Determine the [x, y] coordinate at the center of the cell enclosing the given text.  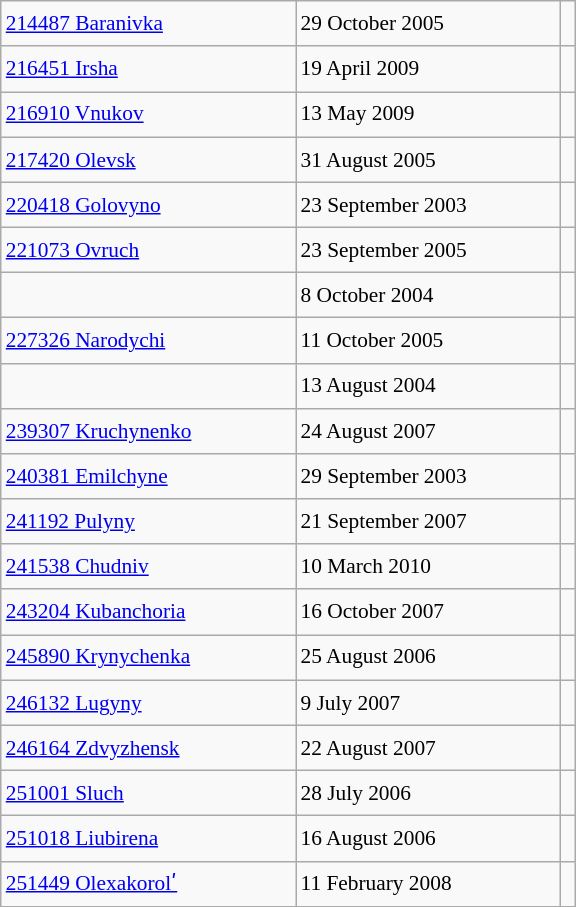
9 July 2007 [428, 702]
217420 Olevsk [148, 160]
216910 Vnukov [148, 114]
29 October 2005 [428, 24]
11 February 2008 [428, 884]
8 October 2004 [428, 296]
220418 Golovyno [148, 204]
221073 Ovruch [148, 250]
227326 Narodychi [148, 340]
24 August 2007 [428, 430]
28 July 2006 [428, 792]
23 September 2003 [428, 204]
29 September 2003 [428, 476]
251018 Liubirena [148, 838]
243204 Kubanchoria [148, 612]
245890 Krynychenka [148, 658]
19 April 2009 [428, 68]
23 September 2005 [428, 250]
16 August 2006 [428, 838]
16 October 2007 [428, 612]
216451 Irsha [148, 68]
240381 Emilchyne [148, 476]
21 September 2007 [428, 522]
25 August 2006 [428, 658]
251449 Olexakorolʹ [148, 884]
246164 Zdvyzhensk [148, 748]
251001 Sluch [148, 792]
10 March 2010 [428, 566]
246132 Lugyny [148, 702]
214487 Baranivka [148, 24]
241192 Pulyny [148, 522]
13 May 2009 [428, 114]
11 October 2005 [428, 340]
22 August 2007 [428, 748]
239307 Kruchynenko [148, 430]
13 August 2004 [428, 386]
241538 Chudniv [148, 566]
31 August 2005 [428, 160]
